Provide the [X, Y] coordinate of the cell's center where the given text is located.  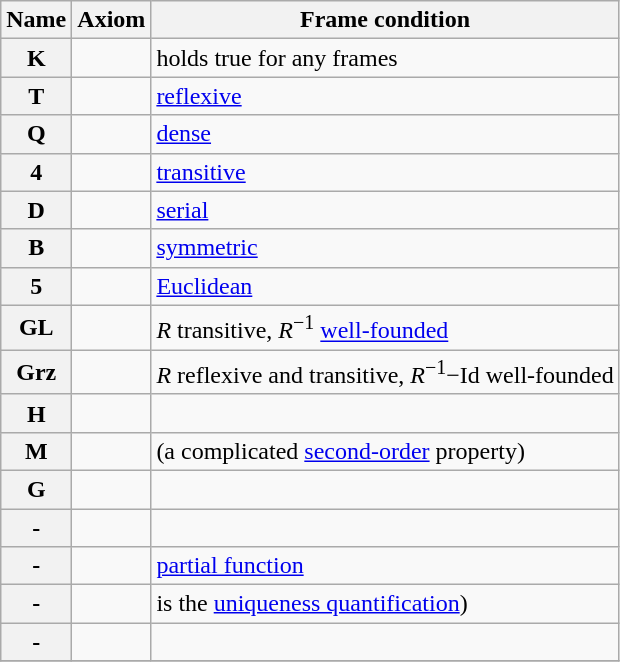
B [36, 248]
R reflexive and transitive, R−1−Id well-founded [385, 372]
Q [36, 134]
serial [385, 210]
symmetric [385, 248]
is the uniqueness quantification) [385, 604]
holds true for any frames [385, 58]
reflexive [385, 96]
GL [36, 328]
T [36, 96]
(a complicated second-order property) [385, 451]
Axiom [112, 20]
Name [36, 20]
K [36, 58]
D [36, 210]
M [36, 451]
H [36, 413]
dense [385, 134]
transitive [385, 172]
Grz [36, 372]
4 [36, 172]
R transitive, R−1 well-founded [385, 328]
partial function [385, 566]
Frame condition [385, 20]
Euclidean [385, 286]
G [36, 489]
5 [36, 286]
